Identify which cell holds the provided text, then report its (x, y) central coordinate. 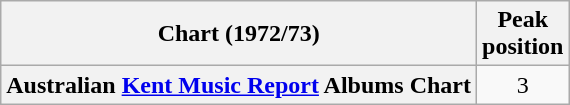
Peakposition (523, 34)
3 (523, 85)
Australian Kent Music Report Albums Chart (239, 85)
Chart (1972/73) (239, 34)
